Return [x, y] of the center of cell containing provided text 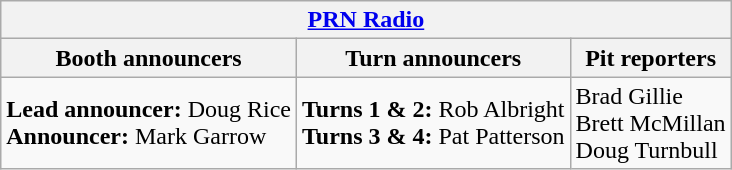
Booth announcers [149, 58]
Turn announcers [433, 58]
PRN Radio [366, 20]
Pit reporters [650, 58]
Brad GillieBrett McMillanDoug Turnbull [650, 123]
Lead announcer: Doug RiceAnnouncer: Mark Garrow [149, 123]
Turns 1 & 2: Rob AlbrightTurns 3 & 4: Pat Patterson [433, 123]
